Return (x, y) of the center of cell containing provided text 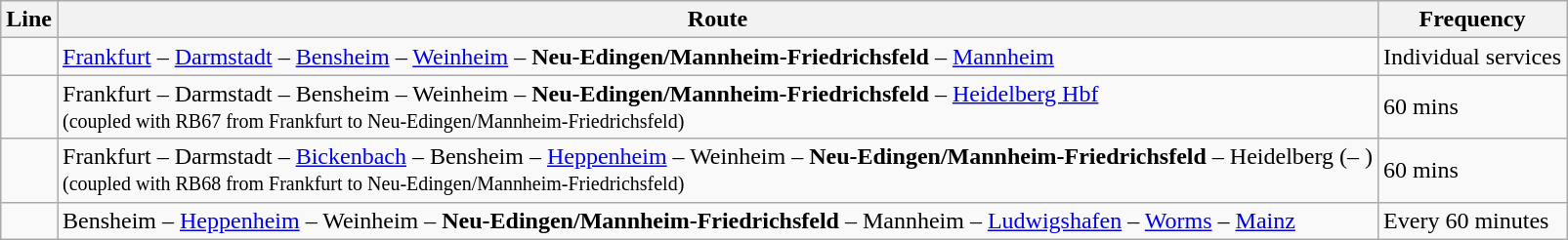
Frankfurt – Darmstadt – Bensheim – Weinheim – Neu-Edingen/Mannheim-Friedrichsfeld – Mannheim (717, 57)
Every 60 minutes (1473, 220)
Line (29, 20)
Route (717, 20)
Individual services (1473, 57)
Bensheim – Heppenheim – Weinheim – Neu-Edingen/Mannheim-Friedrichsfeld – Mannheim – Ludwigshafen – Worms – Mainz (717, 220)
Frequency (1473, 20)
